Identify which cell holds the provided text, then report its (X, Y) central coordinate. 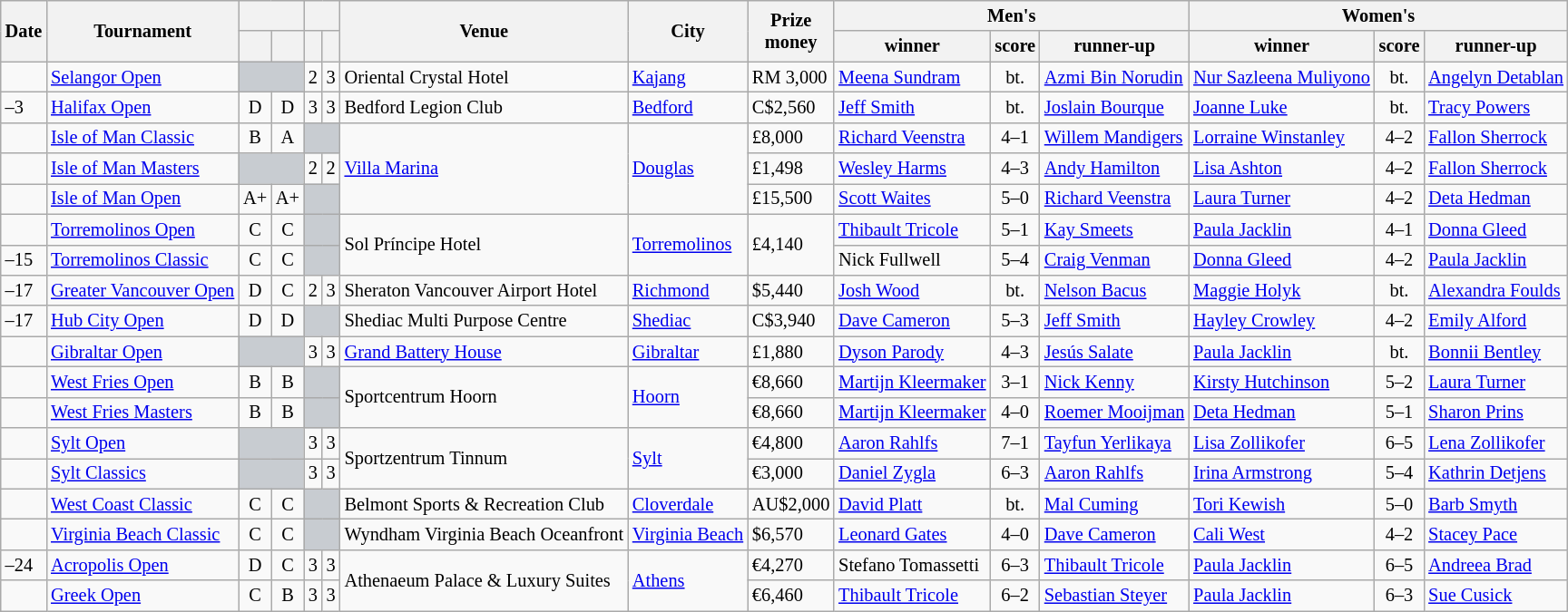
Athenaeum Palace & Luxury Suites (485, 580)
AU$2,000 (791, 504)
Kirsty Hutchinson (1281, 382)
£1,880 (791, 352)
Nelson Bacus (1114, 290)
Torremolinos (688, 245)
Cali West (1281, 534)
7–1 (1014, 443)
Bedford (688, 107)
Gibraltar Open (142, 352)
West Fries Masters (142, 413)
€6,460 (791, 596)
Irina Armstrong (1281, 473)
$5,440 (791, 290)
Jesús Salate (1114, 352)
Tracy Powers (1495, 107)
Andreea Brad (1495, 565)
Oriental Crystal Hotel (485, 77)
Lisa Zollikofer (1281, 443)
Josh Wood (912, 290)
Sharon Prins (1495, 413)
Barb Smyth (1495, 504)
Lorraine Winstanley (1281, 138)
Sheraton Vancouver Airport Hotel (485, 290)
Wyndham Virginia Beach Oceanfront (485, 534)
Daniel Zygla (912, 473)
€3,000 (791, 473)
Grand Battery House (485, 352)
West Fries Open (142, 382)
Hoorn (688, 397)
Women's (1378, 15)
Douglas (688, 169)
Greater Vancouver Open (142, 290)
Bedford Legion Club (485, 107)
Belmont Sports & Recreation Club (485, 504)
David Platt (912, 504)
Isle of Man Masters (142, 169)
Andy Hamilton (1114, 169)
6–2 (1014, 596)
Kathrin Detjens (1495, 473)
Nick Fullwell (912, 260)
Virginia Beach Classic (142, 534)
3–1 (1014, 382)
Kay Smeets (1114, 229)
Athens (688, 580)
Tayfun Yerlikaya (1114, 443)
Acropolis Open (142, 565)
West Coast Classic (142, 504)
Leonard Gates (912, 534)
Wesley Harms (912, 169)
Alexandra Foulds (1495, 290)
Hayley Crowley (1281, 321)
Greek Open (142, 596)
Azmi Bin Norudin (1114, 77)
Gibraltar (688, 352)
–24 (24, 565)
Prizemoney (791, 31)
Sylt Open (142, 443)
C$2,560 (791, 107)
Roemer Mooijman (1114, 413)
£1,498 (791, 169)
Bonnii Bentley (1495, 352)
£4,140 (791, 245)
Villa Marina (485, 169)
Isle of Man Open (142, 199)
Selangor Open (142, 77)
Sylt Classics (142, 473)
Joslain Bourque (1114, 107)
Sol Príncipe Hotel (485, 245)
–3 (24, 107)
£15,500 (791, 199)
Isle of Man Classic (142, 138)
Sue Cusick (1495, 596)
Joanne Luke (1281, 107)
A (288, 138)
Emily Alford (1495, 321)
Tori Kewish (1281, 504)
City (688, 31)
Nur Sazleena Muliyono (1281, 77)
Dyson Parody (912, 352)
Richmond (688, 290)
Meena Sundram (912, 77)
Craig Venman (1114, 260)
Halifax Open (142, 107)
Nick Kenny (1114, 382)
Sylt (688, 459)
Sportzentrum Tinnum (485, 459)
Lisa Ashton (1281, 169)
Date (24, 31)
Shediac (688, 321)
Tournament (142, 31)
Torremolinos Classic (142, 260)
Venue (485, 31)
Kajang (688, 77)
Hub City Open (142, 321)
€4,270 (791, 565)
Stefano Tomassetti (912, 565)
Lena Zollikofer (1495, 443)
£8,000 (791, 138)
Mal Cuming (1114, 504)
C$3,940 (791, 321)
5–3 (1014, 321)
–15 (24, 260)
Torremolinos Open (142, 229)
Men's (1011, 15)
RM 3,000 (791, 77)
Willem Mandigers (1114, 138)
$6,570 (791, 534)
Stacey Pace (1495, 534)
Sportcentrum Hoorn (485, 397)
Virginia Beach (688, 534)
Scott Waites (912, 199)
Maggie Holyk (1281, 290)
Shediac Multi Purpose Centre (485, 321)
Angelyn Detablan (1495, 77)
Sebastian Steyer (1114, 596)
Cloverdale (688, 504)
5–2 (1399, 382)
€4,800 (791, 443)
